Capture the cell that displays the provided text and extract its (X, Y) central coordinate. 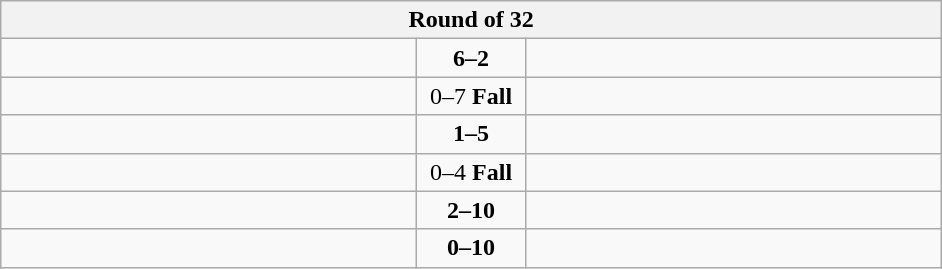
Round of 32 (472, 20)
0–4 Fall (472, 172)
0–10 (472, 248)
6–2 (472, 58)
2–10 (472, 210)
1–5 (472, 134)
0–7 Fall (472, 96)
